Capture the cell that displays the provided text and extract its [x, y] central coordinate. 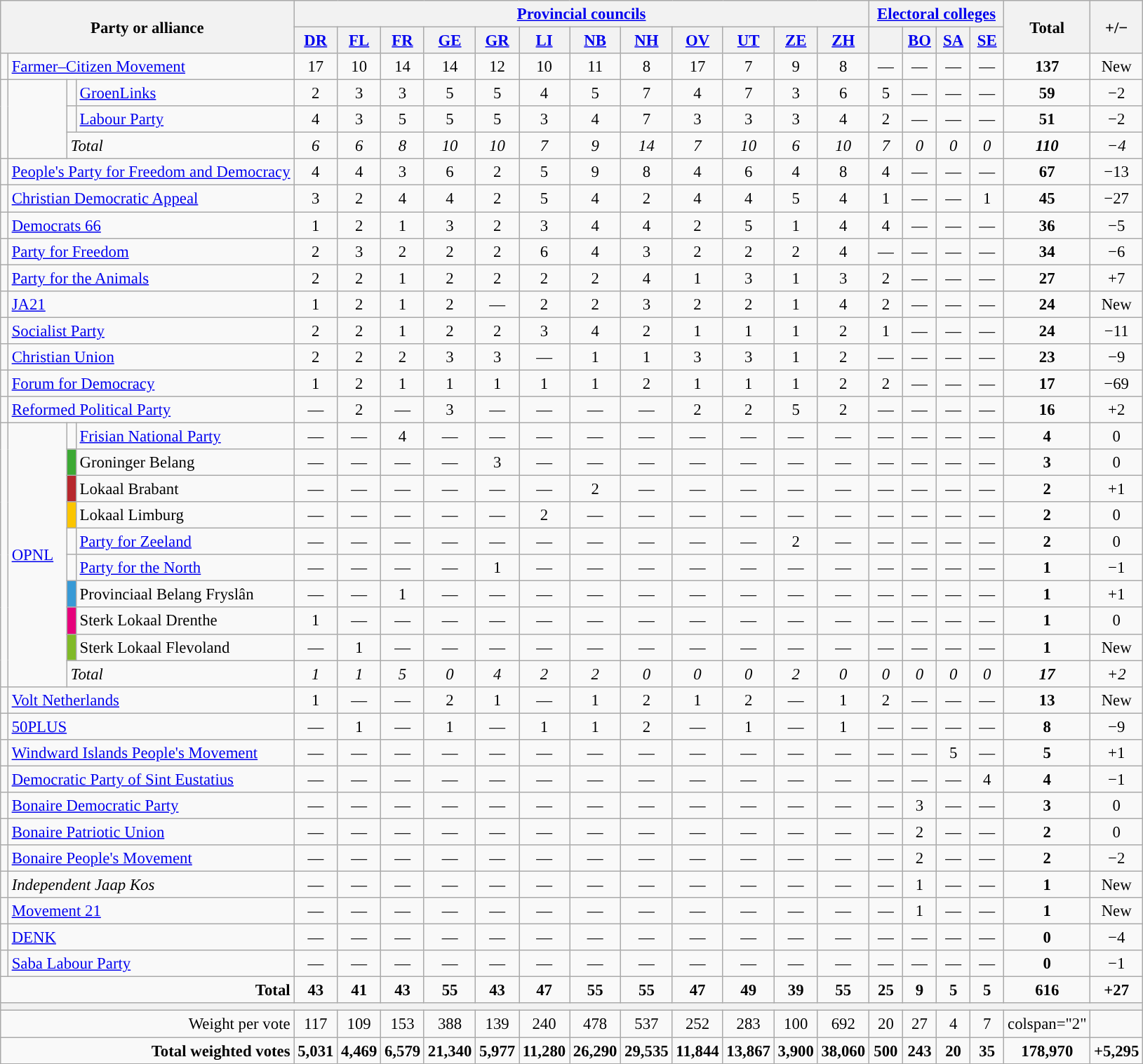
Sterk Lokaal Drenthe [185, 621]
23 [1047, 357]
13 [1047, 700]
−13 [1117, 172]
4,469 [359, 1051]
240 [544, 1024]
Provinciaal Belang Fryslân [185, 594]
colspan="2" [1047, 1024]
Bonaire People's Movement [151, 858]
59 [1047, 93]
Volt Netherlands [151, 700]
25 [885, 990]
26,290 [595, 1051]
11 [595, 67]
67 [1047, 172]
SE [987, 41]
+5,295 [1117, 1051]
+27 [1117, 990]
DR [316, 41]
−5 [1117, 225]
GR [497, 41]
Weight per vote [147, 1024]
109 [359, 1024]
Party for Zeeland [185, 542]
3,900 [796, 1051]
252 [697, 1024]
People's Party for Freedom and Democracy [151, 172]
+7 [1117, 278]
243 [919, 1051]
OPNL [37, 554]
Provincial councils [581, 14]
Christian Union [151, 357]
Groninger Belang [185, 463]
Reformed Political Party [151, 410]
137 [1047, 67]
GroenLinks [185, 93]
5,031 [316, 1051]
Sterk Lokaal Flevoland [185, 647]
ZE [796, 41]
6,579 [403, 1051]
Party or alliance [147, 27]
110 [1047, 146]
12 [497, 67]
11,844 [697, 1051]
+/− [1117, 27]
139 [497, 1024]
NB [595, 41]
35 [987, 1051]
21,340 [449, 1051]
478 [595, 1024]
39 [796, 990]
−6 [1117, 251]
Bonaire Democratic Party [151, 806]
Electoral colleges [936, 14]
DENK [151, 938]
ZH [843, 41]
Party for the North [185, 568]
500 [885, 1051]
Christian Democratic Appeal [151, 199]
GE [449, 41]
50PLUS [151, 726]
388 [449, 1024]
49 [748, 990]
BO [919, 41]
283 [748, 1024]
153 [403, 1024]
Democratic Party of Sint Eustatius [151, 779]
36 [1047, 225]
117 [316, 1024]
Party for Freedom [151, 251]
178,970 [1047, 1051]
29,535 [647, 1051]
Party for the Animals [151, 278]
Total weighted votes [147, 1051]
16 [1047, 410]
Independent Jaap Kos [151, 885]
5,977 [497, 1051]
LI [544, 41]
Farmer–Citizen Movement [151, 67]
Socialist Party [151, 331]
616 [1047, 990]
Movement 21 [151, 911]
Windward Islands People's Movement [151, 753]
Forum for Democracy [151, 383]
45 [1047, 199]
38,060 [843, 1051]
692 [843, 1024]
41 [359, 990]
−69 [1117, 383]
13,867 [748, 1051]
JA21 [151, 304]
Frisian National Party [185, 436]
FR [403, 41]
NH [647, 41]
11,280 [544, 1051]
100 [796, 1024]
SA [954, 41]
Saba Labour Party [151, 964]
Bonaire Patriotic Union [151, 832]
Lokaal Limburg [185, 515]
34 [1047, 251]
−27 [1117, 199]
FL [359, 41]
OV [697, 41]
Democrats 66 [151, 225]
UT [748, 41]
537 [647, 1024]
Labour Party [185, 119]
−11 [1117, 331]
51 [1047, 119]
Lokaal Brabant [185, 489]
